Return [x, y] of the center of cell containing provided text 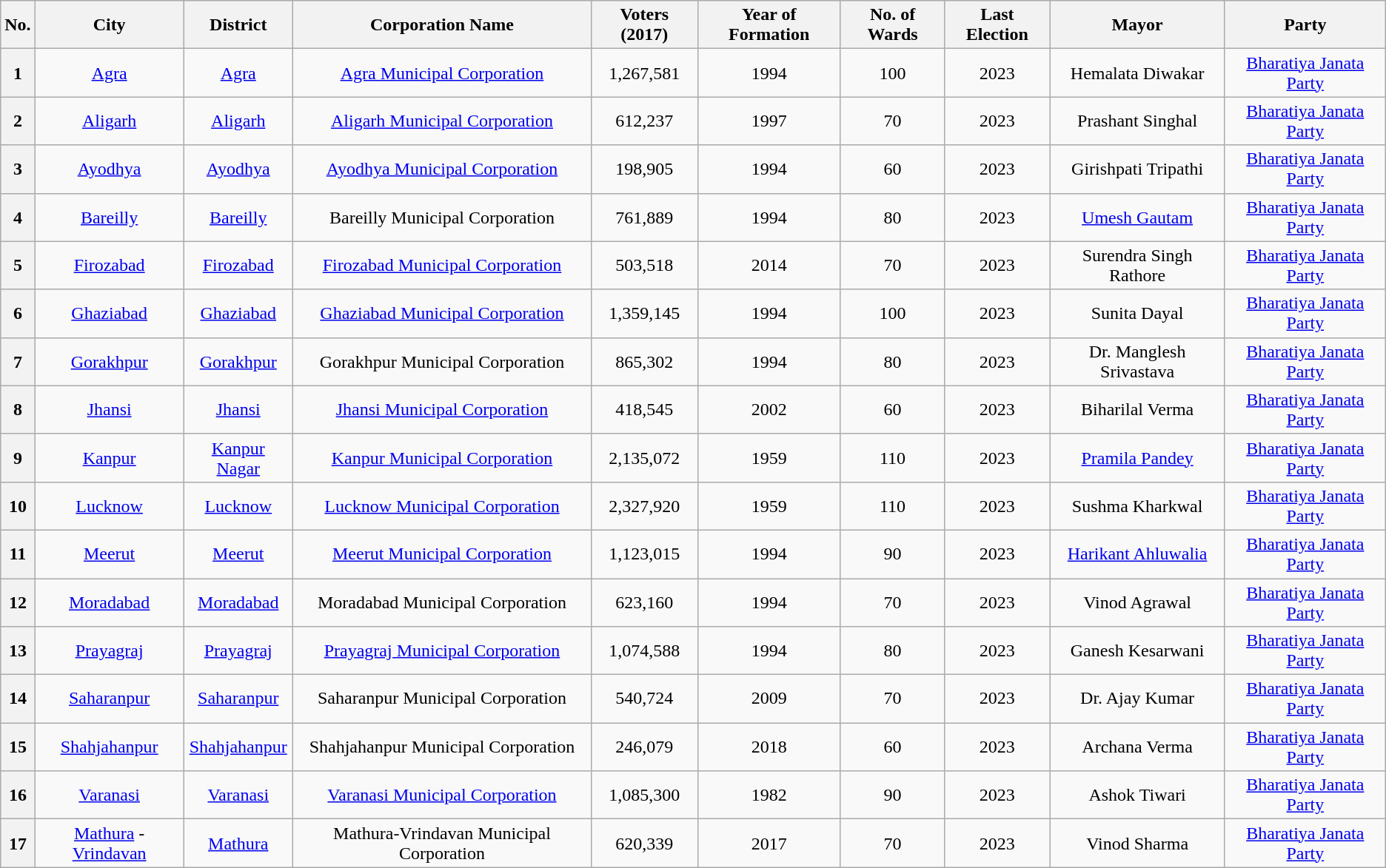
Vinod Sharma [1137, 844]
2,135,072 [644, 457]
9 [18, 457]
418,545 [644, 410]
Girishpati Tripathi [1137, 169]
612,237 [644, 121]
1,267,581 [644, 73]
6 [18, 314]
Meerut Municipal Corporation [441, 554]
1982 [769, 795]
2,327,920 [644, 506]
City [110, 25]
Kanpur [110, 457]
Dr. Ajay Kumar [1137, 699]
503,518 [644, 265]
8 [18, 410]
2014 [769, 265]
Sushma Kharkwal [1137, 506]
Kanpur Nagar [238, 457]
Agra Municipal Corporation [441, 73]
Ganesh Kesarwani [1137, 651]
16 [18, 795]
Pramila Pandey [1137, 457]
Archana Verma [1137, 747]
1,359,145 [644, 314]
Varanasi Municipal Corporation [441, 795]
4 [18, 218]
620,339 [644, 844]
1,123,015 [644, 554]
1997 [769, 121]
Lucknow Municipal Corporation [441, 506]
Prayagraj Municipal Corporation [441, 651]
Aligarh Municipal Corporation [441, 121]
Mathura [238, 844]
Year of Formation [769, 25]
246,079 [644, 747]
2 [18, 121]
11 [18, 554]
2018 [769, 747]
540,724 [644, 699]
Umesh Gautam [1137, 218]
865,302 [644, 361]
Prashant Singhal [1137, 121]
Vinod Agrawal [1137, 602]
No. [18, 25]
Biharilal Verma [1137, 410]
198,905 [644, 169]
Mathura-Vrindavan Municipal Corporation [441, 844]
Ayodhya Municipal Corporation [441, 169]
Moradabad Municipal Corporation [441, 602]
Shahjahanpur Municipal Corporation [441, 747]
1,074,588 [644, 651]
5 [18, 265]
Gorakhpur Municipal Corporation [441, 361]
623,160 [644, 602]
Harikant Ahluwalia [1137, 554]
Hemalata Diwakar [1137, 73]
District [238, 25]
Ghaziabad Municipal Corporation [441, 314]
761,889 [644, 218]
13 [18, 651]
1,085,300 [644, 795]
15 [18, 747]
Voters (2017) [644, 25]
Mathura -Vrindavan [110, 844]
7 [18, 361]
Party [1305, 25]
17 [18, 844]
Sunita Dayal [1137, 314]
Surendra Singh Rathore [1137, 265]
Last Election [997, 25]
Jhansi Municipal Corporation [441, 410]
2002 [769, 410]
2017 [769, 844]
Dr. Manglesh Srivastava [1137, 361]
Corporation Name [441, 25]
No. of Wards [892, 25]
Bareilly Municipal Corporation [441, 218]
Ashok Tiwari [1137, 795]
14 [18, 699]
Mayor [1137, 25]
1 [18, 73]
Firozabad Municipal Corporation [441, 265]
2009 [769, 699]
Kanpur Municipal Corporation [441, 457]
3 [18, 169]
12 [18, 602]
10 [18, 506]
Saharanpur Municipal Corporation [441, 699]
